Locate the cell with the specified text and output its [x, y] center coordinate. 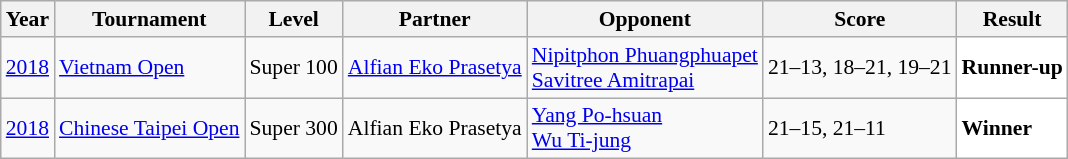
Partner [435, 19]
Level [293, 19]
Score [860, 19]
Result [1012, 19]
Runner-up [1012, 68]
Nipitphon Phuangphuapet Savitree Amitrapai [645, 68]
Vietnam Open [149, 68]
Super 300 [293, 128]
Yang Po-hsuan Wu Ti-jung [645, 128]
21–15, 21–11 [860, 128]
Chinese Taipei Open [149, 128]
Super 100 [293, 68]
Winner [1012, 128]
Tournament [149, 19]
Opponent [645, 19]
Year [28, 19]
21–13, 18–21, 19–21 [860, 68]
